Search for the cell housing the specified text and yield its (x, y) center coordinate. 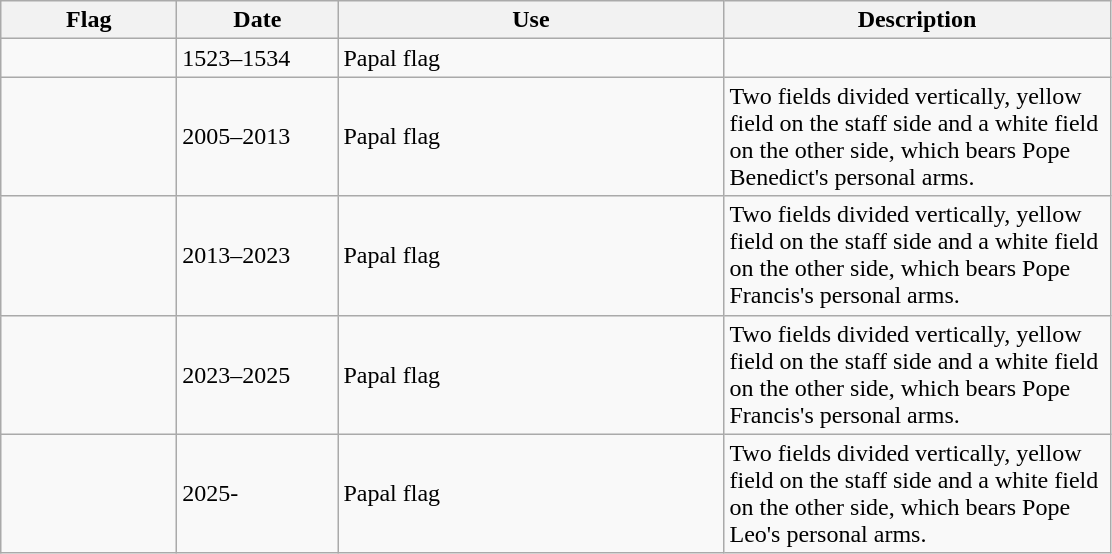
2025- (258, 494)
1523–1534 (258, 58)
2023–2025 (258, 374)
2005–2013 (258, 136)
Use (531, 20)
2013–2023 (258, 256)
Flag (89, 20)
Two fields divided vertically, yellow field on the staff side and a white field on the other side, which bears Pope Benedict's personal arms. (917, 136)
Description (917, 20)
Two fields divided vertically, yellow field on the staff side and a white field on the other side, which bears Pope Leo's personal arms. (917, 494)
Date (258, 20)
